Identify which cell holds the provided text, then report its [x, y] central coordinate. 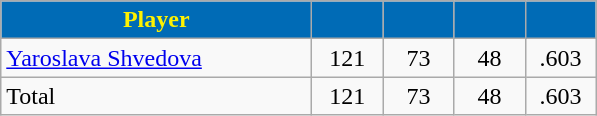
Total [156, 96]
Yaroslava Shvedova [156, 58]
Player [156, 20]
